For the text-containing cell, return its midpoint in (x, y) coordinate format. 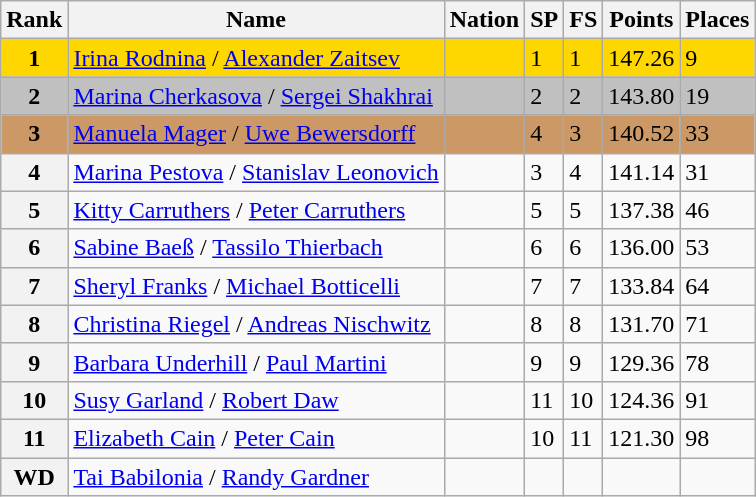
Places (718, 20)
19 (718, 96)
121.30 (642, 438)
71 (718, 324)
136.00 (642, 248)
Irina Rodnina / Alexander Zaitsev (256, 58)
Kitty Carruthers / Peter Carruthers (256, 210)
WD (34, 477)
91 (718, 400)
46 (718, 210)
Rank (34, 20)
Susy Garland / Robert Daw (256, 400)
143.80 (642, 96)
Tai Babilonia / Randy Gardner (256, 477)
Points (642, 20)
Marina Pestova / Stanislav Leonovich (256, 172)
124.36 (642, 400)
53 (718, 248)
Elizabeth Cain / Peter Cain (256, 438)
129.36 (642, 362)
98 (718, 438)
137.38 (642, 210)
Marina Cherkasova / Sergei Shakhrai (256, 96)
Barbara Underhill / Paul Martini (256, 362)
131.70 (642, 324)
133.84 (642, 286)
Sabine Baeß / Tassilo Thierbach (256, 248)
78 (718, 362)
Christina Riegel / Andreas Nischwitz (256, 324)
140.52 (642, 134)
Name (256, 20)
FS (584, 20)
141.14 (642, 172)
31 (718, 172)
Sheryl Franks / Michael Botticelli (256, 286)
64 (718, 286)
Nation (484, 20)
Manuela Mager / Uwe Bewersdorff (256, 134)
33 (718, 134)
147.26 (642, 58)
SP (544, 20)
